Detect which cell encompasses the target text, then output its [x, y] center coordinate. 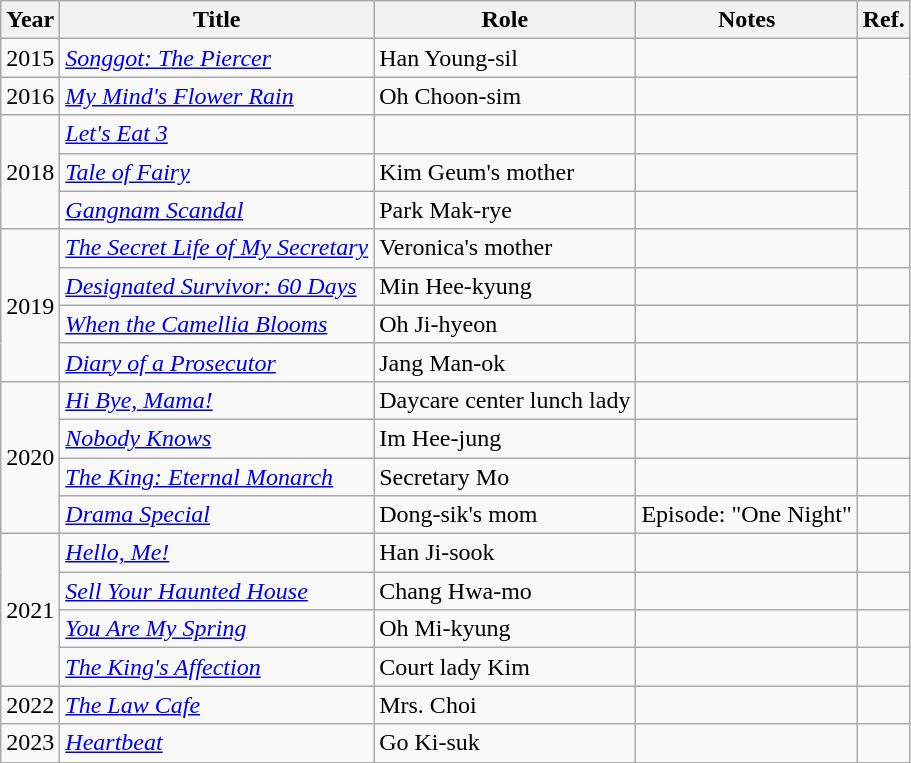
2021 [30, 610]
Dong-sik's mom [505, 515]
Sell Your Haunted House [217, 591]
Designated Survivor: 60 Days [217, 286]
2015 [30, 58]
Min Hee-kyung [505, 286]
2023 [30, 743]
Nobody Knows [217, 438]
Gangnam Scandal [217, 210]
Songgot: The Piercer [217, 58]
Hello, Me! [217, 553]
Year [30, 20]
2020 [30, 457]
2016 [30, 96]
The Law Cafe [217, 705]
You Are My Spring [217, 629]
The King: Eternal Monarch [217, 477]
Park Mak-rye [505, 210]
Hi Bye, Mama! [217, 400]
Ref. [884, 20]
2022 [30, 705]
Go Ki-suk [505, 743]
Han Ji-sook [505, 553]
My Mind's Flower Rain [217, 96]
2019 [30, 305]
Diary of a Prosecutor [217, 362]
Oh Ji-hyeon [505, 324]
Oh Mi-kyung [505, 629]
The Secret Life of My Secretary [217, 248]
Notes [746, 20]
Let's Eat 3 [217, 134]
Mrs. Choi [505, 705]
Drama Special [217, 515]
Episode: "One Night" [746, 515]
Daycare center lunch lady [505, 400]
Im Hee-jung [505, 438]
Secretary Mo [505, 477]
Heartbeat [217, 743]
Veronica's mother [505, 248]
The King's Affection [217, 667]
2018 [30, 172]
When the Camellia Blooms [217, 324]
Kim Geum's mother [505, 172]
Court lady Kim [505, 667]
Role [505, 20]
Chang Hwa-mo [505, 591]
Jang Man-ok [505, 362]
Oh Choon-sim [505, 96]
Han Young-sil [505, 58]
Tale of Fairy [217, 172]
Title [217, 20]
